Return (x, y) of the center of cell containing provided text 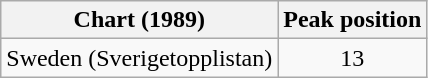
Chart (1989) (140, 20)
Peak position (352, 20)
13 (352, 58)
Sweden (Sverigetopplistan) (140, 58)
